Search for the cell housing the specified text and yield its (x, y) center coordinate. 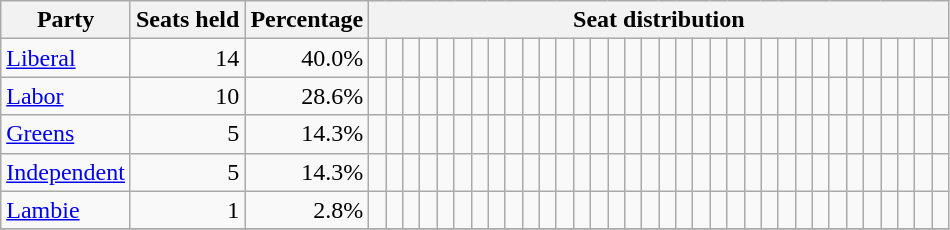
Lambie (66, 210)
Percentage (307, 20)
Liberal (66, 58)
Independent (66, 172)
Labor (66, 96)
2.8% (307, 210)
1 (187, 210)
40.0% (307, 58)
10 (187, 96)
14 (187, 58)
Seat distribution (659, 20)
Greens (66, 134)
28.6% (307, 96)
Seats held (187, 20)
Party (66, 20)
